Capture the cell that displays the provided text and extract its (x, y) central coordinate. 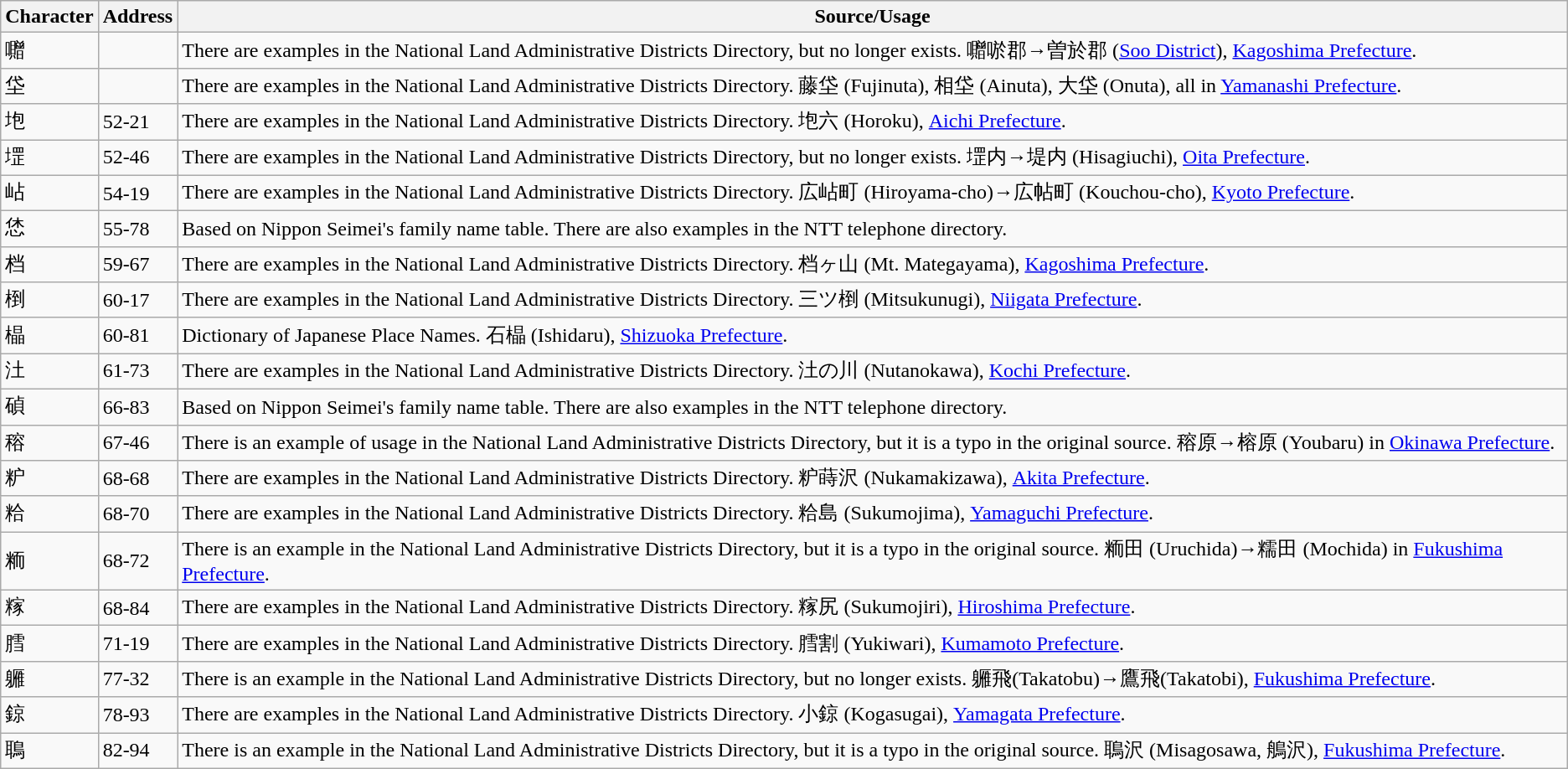
鍄 (49, 715)
垉 (49, 122)
垈 (49, 85)
糘 (49, 608)
囎 (49, 50)
60-81 (137, 335)
There are examples in the National Land Administrative Districts Directory. 三ツ椡 (Mitsukunugi), Niigata Prefecture. (873, 300)
77-32 (137, 679)
There are examples in the National Land Administrative Districts Directory. 広岾町 (Hiroyama-cho)→広帖町 (Kouchou-cho), Kyoto Prefecture. (873, 193)
Character (49, 17)
There are examples in the National Land Administrative Districts Directory. 粭島 (Sukumojima), Yamaguchi Prefecture. (873, 514)
There are examples in the National Land Administrative Districts Directory. 小鍄 (Kogasugai), Yamagata Prefecture. (873, 715)
There are examples in the National Land Administrative Districts Directory, but no longer exists. 堽内→堤内 (Hisagiuchi), Oita Prefecture. (873, 157)
There are examples in the National Land Administrative Districts Directory. 档ヶ山 (Mt. Mategayama), Kagoshima Prefecture. (873, 265)
There are examples in the National Land Administrative Districts Directory. 粐蒔沢 (Nukamakizawa), Akita Prefecture. (873, 479)
堽 (49, 157)
碵 (49, 407)
恷 (49, 230)
61-73 (137, 372)
55-78 (137, 230)
There are examples in the National Land Administrative Districts Directory. 汢の川 (Nutanokawa), Kochi Prefecture. (873, 372)
There are examples in the National Land Administrative Districts Directory. 膤割 (Yukiwari), Kumamoto Prefecture. (873, 643)
粫 (49, 561)
54-19 (137, 193)
59-67 (137, 265)
78-93 (137, 715)
档 (49, 265)
There are examples in the National Land Administrative Districts Directory, but no longer exists. 囎唹郡→曽於郡 (Soo District), Kagoshima Prefecture. (873, 50)
82-94 (137, 751)
橸 (49, 335)
68-68 (137, 479)
軅 (49, 679)
粐 (49, 479)
67-46 (137, 442)
There is an example in the National Land Administrative Districts Directory, but no longer exists. 軅飛(Takatobu)→鷹飛(Takatobi), Fukushima Prefecture. (873, 679)
66-83 (137, 407)
68-84 (137, 608)
68-72 (137, 561)
There are examples in the National Land Administrative Districts Directory. 糘尻 (Sukumojiri), Hiroshima Prefecture. (873, 608)
岾 (49, 193)
Dictionary of Japanese Place Names. 石橸 (Ishidaru), Shizuoka Prefecture. (873, 335)
Source/Usage (873, 17)
There are examples in the National Land Administrative Districts Directory. 垉六 (Horoku), Aichi Prefecture. (873, 122)
52-46 (137, 157)
There are examples in the National Land Administrative Districts Directory. 藤垈 (Fujinuta), 相垈 (Ainuta), 大垈 (Onuta), all in Yamanashi Prefecture. (873, 85)
60-17 (137, 300)
穃 (49, 442)
鵈 (49, 751)
52-21 (137, 122)
71-19 (137, 643)
椡 (49, 300)
膤 (49, 643)
68-70 (137, 514)
Address (137, 17)
粭 (49, 514)
汢 (49, 372)
